Find where the given text appears and provide that cell's center as [x, y] coordinate. 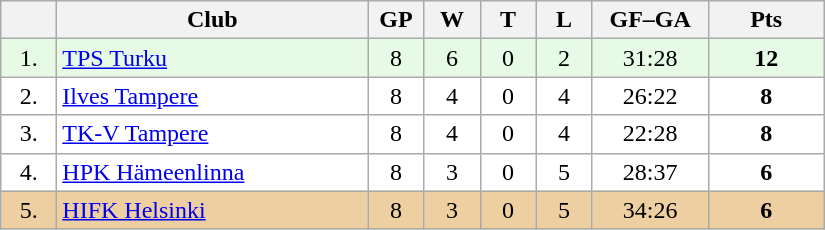
12 [766, 58]
2 [564, 58]
W [452, 20]
4. [29, 172]
Ilves Tampere [212, 96]
2. [29, 96]
3. [29, 134]
31:28 [650, 58]
22:28 [650, 134]
GF–GA [650, 20]
T [508, 20]
26:22 [650, 96]
HIFK Helsinki [212, 210]
GP [396, 20]
Pts [766, 20]
34:26 [650, 210]
5. [29, 210]
TPS Turku [212, 58]
1. [29, 58]
TK-V Tampere [212, 134]
HPK Hämeenlinna [212, 172]
28:37 [650, 172]
Club [212, 20]
L [564, 20]
